Detect which cell encompasses the target text, then output its [X, Y] center coordinate. 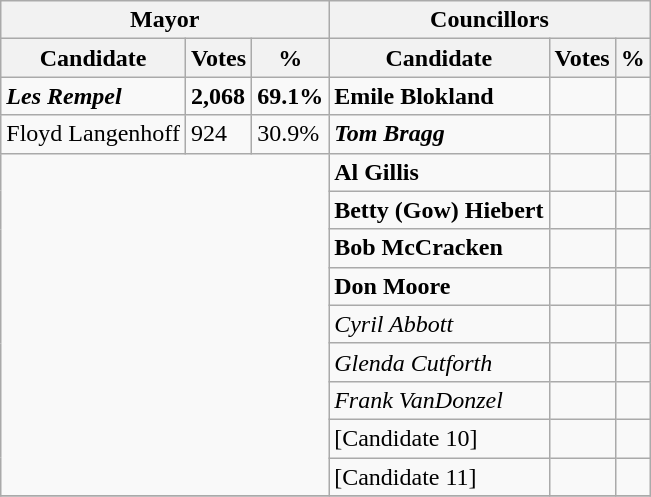
30.9% [290, 134]
[Candidate 11] [439, 477]
Cyril Abbott [439, 324]
2,068 [218, 96]
Frank VanDonzel [439, 400]
Al Gillis [439, 172]
Tom Bragg [439, 134]
924 [218, 134]
Don Moore [439, 286]
Betty (Gow) Hiebert [439, 210]
Floyd Langenhoff [94, 134]
Les Rempel [94, 96]
69.1% [290, 96]
Councillors [490, 20]
Mayor [165, 20]
Bob McCracken [439, 248]
Glenda Cutforth [439, 362]
[Candidate 10] [439, 438]
Emile Blokland [439, 96]
